From the cell containing the given text, extract its center point as [X, Y] coordinate. 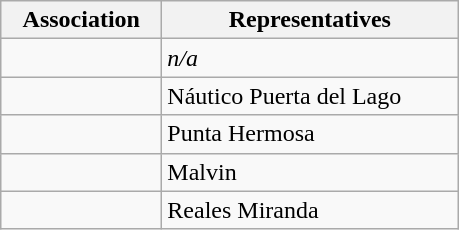
Representatives [310, 20]
Reales Miranda [310, 210]
Association [82, 20]
Malvin [310, 172]
Punta Hermosa [310, 134]
Náutico Puerta del Lago [310, 96]
n/a [310, 58]
